Locate the cell with the specified text and output its [x, y] center coordinate. 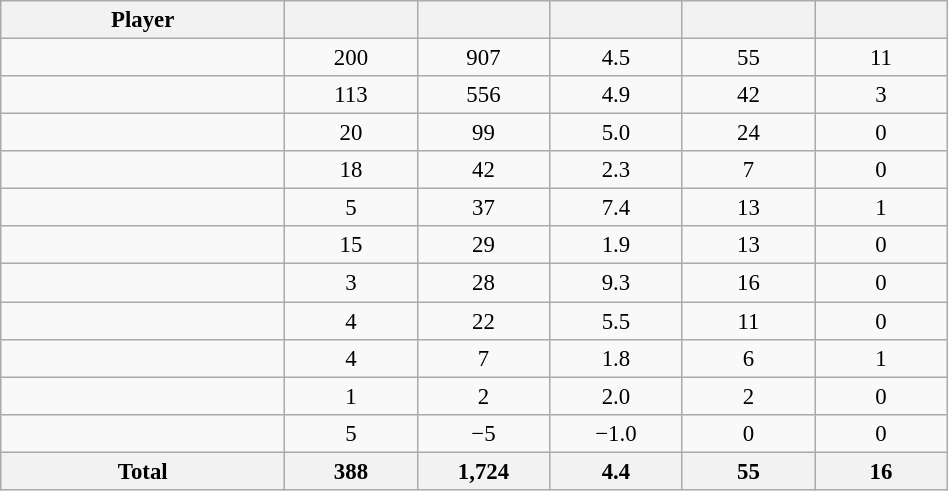
907 [483, 58]
Total [143, 471]
388 [351, 471]
2.0 [616, 396]
9.3 [616, 283]
6 [748, 358]
200 [351, 58]
Player [143, 20]
99 [483, 133]
37 [483, 208]
4.9 [616, 95]
113 [351, 95]
−5 [483, 433]
5.5 [616, 321]
4.5 [616, 58]
20 [351, 133]
18 [351, 170]
28 [483, 283]
−1.0 [616, 433]
24 [748, 133]
29 [483, 245]
1.8 [616, 358]
4.4 [616, 471]
7.4 [616, 208]
1,724 [483, 471]
22 [483, 321]
1.9 [616, 245]
15 [351, 245]
5.0 [616, 133]
2.3 [616, 170]
556 [483, 95]
